Return the [X, Y] coordinate for the center point of the cell that contains the specified text.  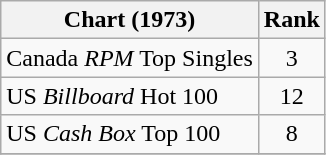
8 [292, 134]
Rank [292, 20]
3 [292, 58]
Chart (1973) [130, 20]
US Cash Box Top 100 [130, 134]
12 [292, 96]
US Billboard Hot 100 [130, 96]
Canada RPM Top Singles [130, 58]
